Detect which cell encompasses the target text, then output its [X, Y] center coordinate. 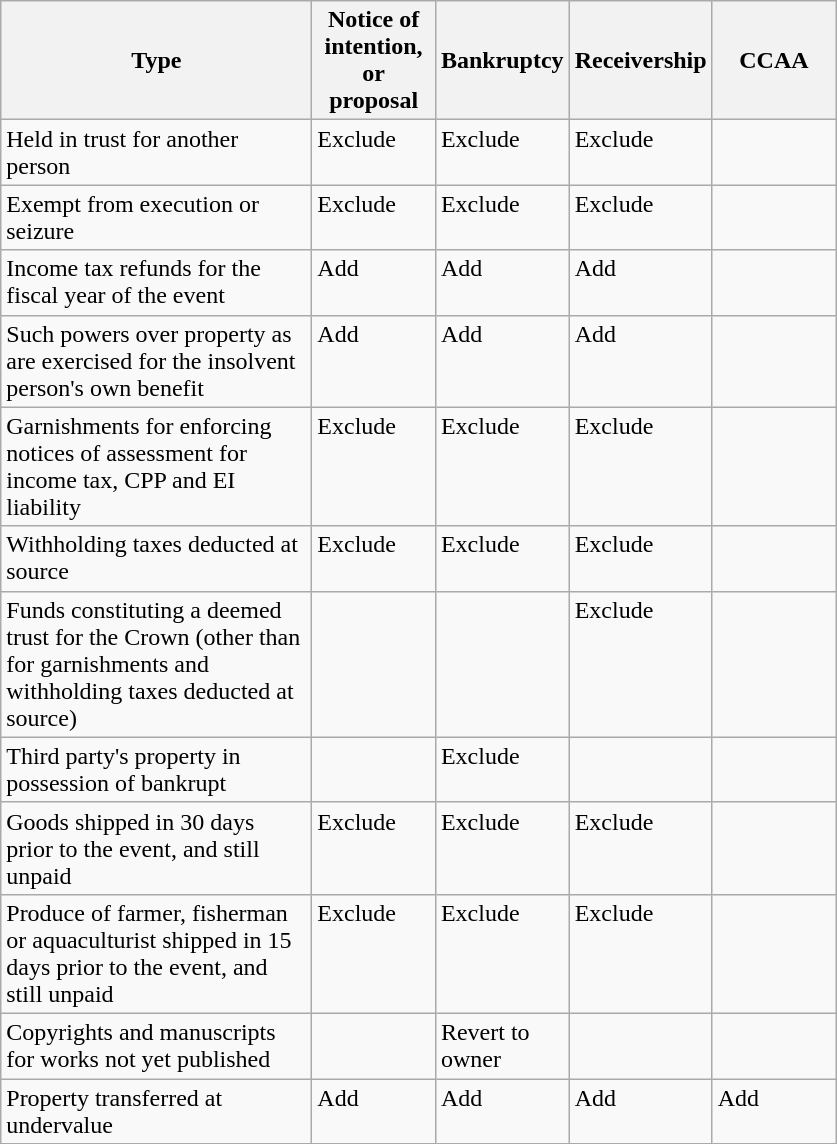
Property transferred at undervalue [156, 1110]
Garnishments for enforcing notices of assessment for income tax, CPP and EI liability [156, 466]
Withholding taxes deducted at source [156, 558]
CCAA [774, 60]
Held in trust for another person [156, 152]
Notice of intention, or proposal [374, 60]
Exempt from execution or seizure [156, 218]
Income tax refunds for the fiscal year of the event [156, 282]
Revert to owner [502, 1046]
Such powers over property as are exercised for the insolvent person's own benefit [156, 361]
Bankruptcy [502, 60]
Type [156, 60]
Produce of farmer, fisherman or aquaculturist shipped in 15 days prior to the event, and still unpaid [156, 954]
Funds constituting a deemed trust for the Crown (other than for garnishments and withholding taxes deducted at source) [156, 664]
Goods shipped in 30 days prior to the event, and still unpaid [156, 848]
Copyrights and manuscripts for works not yet published [156, 1046]
Receivership [640, 60]
Third party's property in possession of bankrupt [156, 770]
